Output the [X, Y] coordinate of the center of the cell containing the given text.  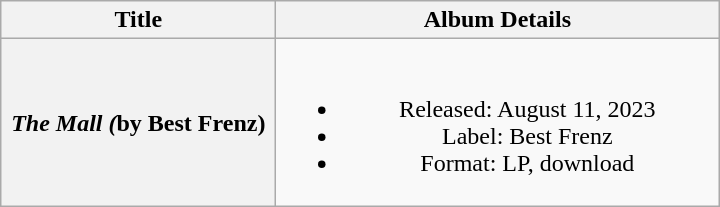
Released: August 11, 2023Label: Best FrenzFormat: LP, download [498, 122]
The Mall (by Best Frenz) [138, 122]
Album Details [498, 20]
Title [138, 20]
